Extract the (x, y) coordinate from the center of the cell holding the provided text.  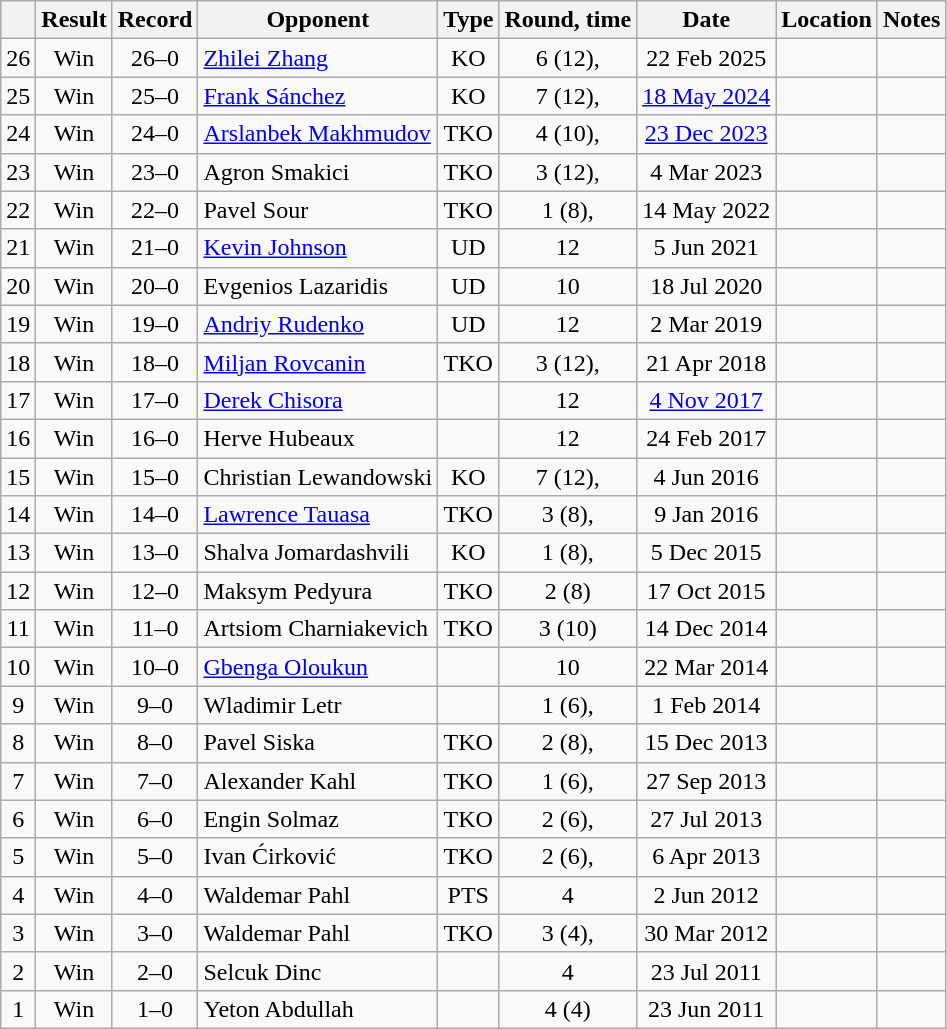
4 Nov 2017 (706, 400)
14 May 2022 (706, 210)
18–0 (155, 362)
Gbenga Oloukun (318, 667)
18 Jul 2020 (706, 286)
24 (18, 134)
12–0 (155, 591)
6 (12), (568, 58)
19 (18, 324)
3 (18, 933)
16 (18, 438)
24–0 (155, 134)
15–0 (155, 477)
3 (4), (568, 933)
23 (18, 172)
4 Jun 2016 (706, 477)
4 Mar 2023 (706, 172)
2 Mar 2019 (706, 324)
Miljan Rovcanin (318, 362)
Wladimir Letr (318, 705)
Pavel Siska (318, 743)
Ivan Ćirković (318, 857)
2 (8) (568, 591)
Maksym Pedyura (318, 591)
6 (18, 819)
17–0 (155, 400)
6 Apr 2013 (706, 857)
2 (18, 971)
Agron Smakici (318, 172)
PTS (468, 895)
3 (8), (568, 515)
23 Jun 2011 (706, 1009)
10–0 (155, 667)
Pavel Sour (318, 210)
Derek Chisora (318, 400)
20–0 (155, 286)
26 (18, 58)
Christian Lewandowski (318, 477)
18 May 2024 (706, 96)
2 Jun 2012 (706, 895)
3–0 (155, 933)
9 Jan 2016 (706, 515)
7 (18, 781)
6–0 (155, 819)
Notes (911, 20)
7–0 (155, 781)
13 (18, 553)
Andriy Rudenko (318, 324)
Lawrence Tauasa (318, 515)
22–0 (155, 210)
Kevin Johnson (318, 248)
1 (18, 1009)
14–0 (155, 515)
Alexander Kahl (318, 781)
Type (468, 20)
16–0 (155, 438)
Evgenios Lazaridis (318, 286)
1–0 (155, 1009)
8–0 (155, 743)
Zhilei Zhang (318, 58)
2 (8), (568, 743)
8 (18, 743)
9–0 (155, 705)
Location (827, 20)
26–0 (155, 58)
Herve Hubeaux (318, 438)
19–0 (155, 324)
Yeton Abdullah (318, 1009)
Result (74, 20)
5 Jun 2021 (706, 248)
25–0 (155, 96)
20 (18, 286)
18 (18, 362)
Record (155, 20)
23–0 (155, 172)
14 (18, 515)
30 Mar 2012 (706, 933)
17 (18, 400)
22 Feb 2025 (706, 58)
Artsiom Charniakevich (318, 629)
17 Oct 2015 (706, 591)
23 Jul 2011 (706, 971)
Round, time (568, 20)
14 Dec 2014 (706, 629)
Frank Sánchez (318, 96)
21–0 (155, 248)
21 (18, 248)
Opponent (318, 20)
1 Feb 2014 (706, 705)
4 (10), (568, 134)
5–0 (155, 857)
5 Dec 2015 (706, 553)
21 Apr 2018 (706, 362)
9 (18, 705)
3 (10) (568, 629)
Date (706, 20)
22 (18, 210)
4 (4) (568, 1009)
15 (18, 477)
27 Jul 2013 (706, 819)
24 Feb 2017 (706, 438)
22 Mar 2014 (706, 667)
Engin Solmaz (318, 819)
27 Sep 2013 (706, 781)
23 Dec 2023 (706, 134)
Shalva Jomardashvili (318, 553)
4–0 (155, 895)
25 (18, 96)
Selcuk Dinc (318, 971)
2–0 (155, 971)
11–0 (155, 629)
11 (18, 629)
13–0 (155, 553)
15 Dec 2013 (706, 743)
Arslanbek Makhmudov (318, 134)
5 (18, 857)
